Return the [x, y] coordinate for the center point of the cell that contains the specified text.  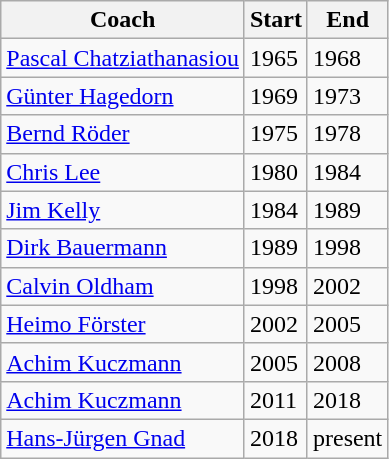
Start [276, 20]
Günter Hagedorn [123, 96]
Bernd Röder [123, 134]
Heimo Förster [123, 324]
1969 [276, 96]
1965 [276, 58]
1975 [276, 134]
1978 [347, 134]
1973 [347, 96]
present [347, 438]
Coach [123, 20]
End [347, 20]
Dirk Bauermann [123, 248]
Hans-Jürgen Gnad [123, 438]
2008 [347, 362]
Chris Lee [123, 172]
Jim Kelly [123, 210]
Pascal Chatziathanasiou [123, 58]
1980 [276, 172]
Calvin Oldham [123, 286]
2011 [276, 400]
1968 [347, 58]
